Output the (X, Y) coordinate of the center of the cell containing the given text.  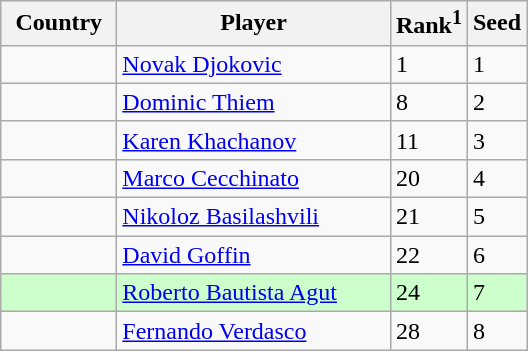
Marco Cecchinato (254, 178)
Nikoloz Basilashvili (254, 217)
24 (428, 293)
Seed (496, 24)
6 (496, 255)
Roberto Bautista Agut (254, 293)
21 (428, 217)
28 (428, 331)
5 (496, 217)
11 (428, 140)
7 (496, 293)
Dominic Thiem (254, 102)
20 (428, 178)
Rank1 (428, 24)
Country (59, 24)
22 (428, 255)
2 (496, 102)
Fernando Verdasco (254, 331)
Player (254, 24)
Novak Djokovic (254, 64)
Karen Khachanov (254, 140)
4 (496, 178)
David Goffin (254, 255)
3 (496, 140)
